Search for the cell housing the specified text and yield its (X, Y) center coordinate. 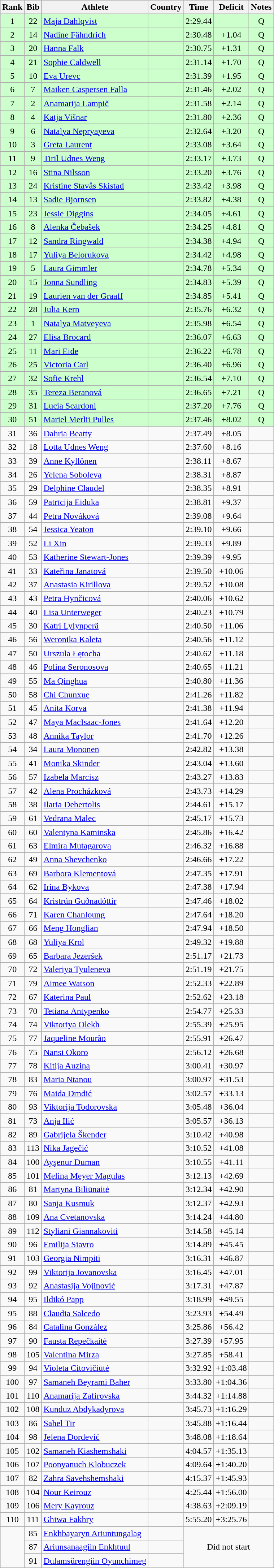
Yelena Soboleva (95, 475)
Julia Kern (95, 310)
+9.37 (231, 502)
+4.61 (231, 213)
Katri Lylynperä (95, 626)
+1:04.36 (231, 1382)
2:39.10 (199, 530)
2:33.17 (199, 158)
+4.38 (231, 200)
2:46.32 (199, 846)
3:16.45 (199, 1272)
+56.42 (231, 1327)
Bib (33, 7)
+31.53 (231, 1080)
+11.18 (231, 653)
+4.94 (231, 241)
+21.75 (231, 969)
+7.10 (231, 378)
+8.87 (231, 475)
Karen Chanloung (95, 915)
+18.50 (231, 928)
2:34.38 (199, 241)
Lucia Scardoni (95, 406)
2:32.64 (199, 131)
Anamarija Lampič (95, 103)
Sofie Krehl (95, 378)
Martyna Biliūnaitė (95, 1189)
Valentina Mirza (95, 1355)
Patrīcija Eiduka (95, 502)
2:51.17 (199, 956)
Anamarija Zafirovska (95, 1396)
2:29.44 (199, 21)
Eva Urevc (95, 76)
+42.90 (231, 1189)
+1:16.44 (231, 1423)
Nansi Okoro (95, 1052)
Kitija Auziņa (95, 1066)
Victoria Carl (95, 364)
3:17.31 (199, 1286)
3:05.57 (199, 1121)
Viktorija Todorovska (95, 1107)
2:55.39 (199, 1024)
2:40.50 (199, 626)
+12.26 (231, 736)
2:39.33 (199, 543)
+25.33 (231, 1011)
+3.73 (231, 158)
2:54.77 (199, 1011)
3:10.42 (199, 1135)
Laura Mononen (95, 750)
Weronika Kaleta (95, 640)
+8.91 (231, 488)
Alena Procházková (95, 791)
2:39.50 (199, 571)
+19.88 (231, 942)
Maya MacIsaac-Jones (95, 722)
Jessica Yeaton (95, 530)
Ariunsanaagiin Enkhtuul (95, 1547)
+49.55 (231, 1300)
2:38.35 (199, 488)
2:37.49 (199, 433)
Delphine Claudel (95, 488)
Claudia Salcedo (95, 1313)
2:40.80 (199, 681)
+3:25.76 (231, 1520)
3:10.52 (199, 1148)
2:40.62 (199, 653)
+7.21 (231, 392)
2:35.98 (199, 323)
+3.76 (231, 172)
2:30.48 (199, 35)
Jelena Đorđević (95, 1437)
3:02.57 (199, 1093)
+23.18 (231, 997)
3:14.58 (199, 1231)
Ghiwa Fakhry (95, 1520)
Irina Bykova (95, 887)
2:52.33 (199, 983)
+1:16.29 (231, 1409)
113 (33, 1148)
Meng Honglian (95, 928)
+1:03.48 (231, 1368)
2:37.46 (199, 420)
Samaneh Beyrami Baher (95, 1382)
+6.63 (231, 337)
4:04.57 (199, 1451)
Notes (261, 7)
3:10.55 (199, 1162)
+1.31 (231, 48)
2:46.66 (199, 860)
Gabrijela Škender (95, 1135)
+42.69 (231, 1176)
Deficit (231, 7)
2:43.27 (199, 777)
2:36.07 (199, 337)
Sanja Kusmuk (95, 1203)
3:00.41 (199, 1066)
Ildikó Papp (95, 1300)
+18.02 (231, 901)
+4.81 (231, 227)
2:36.65 (199, 392)
Kristrún Guðnadóttir (95, 901)
Violeta Citovičiūtė (95, 1368)
Annika Taylor (95, 736)
3:14.24 (199, 1217)
3:45.88 (199, 1423)
Valentyna Kaminska (95, 832)
Katherine Stewart-Jones (95, 557)
+36.13 (231, 1121)
2:56.12 (199, 1052)
+10.06 (231, 571)
+11.21 (231, 667)
Barbara Jezeršek (95, 956)
3:45.73 (199, 1409)
+10.62 (231, 598)
+13.83 (231, 777)
2:36.54 (199, 378)
3:27.39 (199, 1341)
Izabela Marcisz (95, 777)
2:45.17 (199, 818)
Nadine Fähndrich (95, 35)
2:37.60 (199, 447)
+26.47 (231, 1038)
Rank (12, 7)
+17.91 (231, 873)
2:34.78 (199, 268)
3:05.48 (199, 1107)
3:25.86 (199, 1327)
2:52.62 (199, 997)
+9.66 (231, 530)
Polina Seronosova (95, 667)
2:39.52 (199, 584)
+2.02 (231, 90)
Nour Keirouz (95, 1492)
+3.98 (231, 186)
3:00.97 (199, 1080)
Fausta Repečkaitė (95, 1341)
2:39.08 (199, 516)
Laurien van der Graaff (95, 296)
+30.97 (231, 1066)
Ma Qinghua (95, 681)
+11.12 (231, 640)
+4.98 (231, 255)
2:33.82 (199, 200)
2:37.20 (199, 406)
+47.87 (231, 1286)
Maja Dahlqvist (95, 21)
Greta Laurent (95, 144)
3:12.34 (199, 1189)
Kateřina Janatová (95, 571)
2:38.81 (199, 502)
+26.68 (231, 1052)
Tetiana Antypenko (95, 1011)
Anastasia Kirillova (95, 584)
Yuliya Belorukova (95, 255)
+16.88 (231, 846)
2:31.80 (199, 117)
+22.89 (231, 983)
2:33.42 (199, 186)
Time (199, 7)
Anita Korva (95, 708)
2:40.65 (199, 667)
Ana Cvetanovska (95, 1217)
2:33.20 (199, 172)
Li Xin (95, 543)
2:40.56 (199, 640)
Kristine Stavås Skistad (95, 186)
+18.20 (231, 915)
Styliani Giannakoviti (95, 1231)
Ilaria Debertolis (95, 804)
Natalya Matveyeva (95, 323)
2:34.42 (199, 255)
2:51.19 (199, 969)
Sadie Bjornsen (95, 200)
112 (33, 1231)
+9.64 (231, 516)
+33.13 (231, 1093)
2:49.32 (199, 942)
Anastasija Vojinović (95, 1286)
Lotta Udnes Weng (95, 447)
3:23.93 (199, 1313)
+21.73 (231, 956)
3:14.89 (199, 1244)
2:47.46 (199, 901)
+14.29 (231, 791)
3:33.80 (199, 1382)
2:36.22 (199, 351)
Emilija Siavro (95, 1244)
2:45.86 (199, 832)
Kunduz Abdykadyrova (95, 1409)
2:39.39 (199, 557)
+2.14 (231, 103)
+58.41 (231, 1355)
Elmira Mutagarova (95, 846)
Alenka Čebašek (95, 227)
Valeriya Tyuleneva (95, 969)
Mari Eide (95, 351)
+1:40.20 (231, 1464)
+15.17 (231, 804)
Georgia Nimpiti (95, 1258)
2:31.39 (199, 76)
+17.94 (231, 887)
Dahria Beatty (95, 433)
Viktoriya Olekh (95, 1024)
2:44.61 (199, 804)
Katerina Paul (95, 997)
2:31.46 (199, 90)
+36.04 (231, 1107)
Monika Skinder (95, 763)
+17.22 (231, 860)
Hanna Falk (95, 48)
+2:09.19 (231, 1506)
2:34.05 (199, 213)
+8.05 (231, 433)
Stina Nilsson (95, 172)
+1.70 (231, 62)
+9.89 (231, 543)
+3.20 (231, 131)
+5.34 (231, 268)
2:31.14 (199, 62)
Melina Meyer Magulas (95, 1176)
Petra Hynčicová (95, 598)
Urszula Łętocha (95, 653)
2:34.83 (199, 282)
4:25.44 (199, 1492)
+2.36 (231, 117)
2:38.31 (199, 475)
Sandra Ringwald (95, 241)
Maria Ntanou (95, 1080)
Tereza Beranová (95, 392)
2:47.64 (199, 915)
Athlete (95, 7)
+16.42 (231, 832)
+13.60 (231, 763)
2:36.40 (199, 364)
Barbora Klementová (95, 873)
2:41.70 (199, 736)
Jaqueline Mourão (95, 1038)
4:15.37 (199, 1478)
+46.87 (231, 1258)
+45.14 (231, 1231)
+5.39 (231, 282)
3:12.13 (199, 1176)
2:42.82 (199, 750)
Lisa Unterweger (95, 612)
Jessie Diggins (95, 213)
5:55.20 (199, 1520)
Chi Chunxue (95, 695)
Jonna Sundling (95, 282)
2:38.11 (199, 461)
+57.95 (231, 1341)
2:47.35 (199, 873)
+5.41 (231, 296)
+1:14.88 (231, 1396)
Tiril Udnes Weng (95, 158)
2:40.06 (199, 598)
Country (166, 7)
Natalya Nepryayeva (95, 131)
3:12.37 (199, 1203)
+25.95 (231, 1024)
111 (33, 1520)
3:16.31 (199, 1258)
Yuliya Krol (95, 942)
Poonyanuch Klobuczek (95, 1464)
2:31.58 (199, 103)
+8.16 (231, 447)
2:47.94 (199, 928)
2:41.26 (199, 695)
3:44.32 (199, 1396)
2:34.85 (199, 296)
Laura Gimmler (95, 268)
Vedrana Malec (95, 818)
Anja Ilić (95, 1121)
Mery Kayrouz (95, 1506)
+1:45.93 (231, 1478)
Anne Kyllönen (95, 461)
+1:35.13 (231, 1451)
2:40.23 (199, 612)
3:27.85 (199, 1355)
Ayşenur Duman (95, 1162)
+45.45 (231, 1244)
Mariel Merlii Pulles (95, 420)
+9.95 (231, 557)
+11.36 (231, 681)
+11.82 (231, 695)
4:09.64 (199, 1464)
+1:18.64 (231, 1437)
Katja Višnar (95, 117)
3:18.99 (199, 1300)
Viktorija Jovanovska (95, 1272)
Anna Shevchenko (95, 860)
2:43.73 (199, 791)
+15.73 (231, 818)
+1.04 (231, 35)
Sahel Tir (95, 1423)
+40.98 (231, 1135)
+6.54 (231, 323)
2:41.38 (199, 708)
+7.76 (231, 406)
+11.94 (231, 708)
2:43.04 (199, 763)
+1.95 (231, 76)
Maida Drndić (95, 1093)
4:38.63 (199, 1506)
+41.11 (231, 1162)
+11.06 (231, 626)
Elisa Brocard (95, 337)
2:47.38 (199, 887)
3:32.92 (199, 1368)
2:35.76 (199, 310)
+10.79 (231, 612)
2:55.91 (199, 1038)
Maiken Caspersen Falla (95, 90)
+6.96 (231, 364)
+13.38 (231, 750)
+6.78 (231, 351)
+54.49 (231, 1313)
+44.80 (231, 1217)
3:48.08 (199, 1437)
Dulamsürengiin Oyunchimeg (95, 1561)
+12.20 (231, 722)
+47.01 (231, 1272)
2:34.25 (199, 227)
+6.32 (231, 310)
Nika Jagečić (95, 1148)
+10.08 (231, 584)
+3.64 (231, 144)
+41.08 (231, 1148)
2:33.08 (199, 144)
Catalina González (95, 1327)
Enkhbayaryn Ariuntungalag (95, 1533)
Zahra Savehshemshaki (95, 1478)
2:30.75 (199, 48)
2:41.64 (199, 722)
+42.93 (231, 1203)
Aimee Watson (95, 983)
Petra Nováková (95, 516)
+1:56.00 (231, 1492)
Did not start (228, 1547)
+8.02 (231, 420)
Sophie Caldwell (95, 62)
+8.67 (231, 461)
Samaneh Kiashemshaki (95, 1451)
